Search for the cell housing the specified text and yield its [x, y] center coordinate. 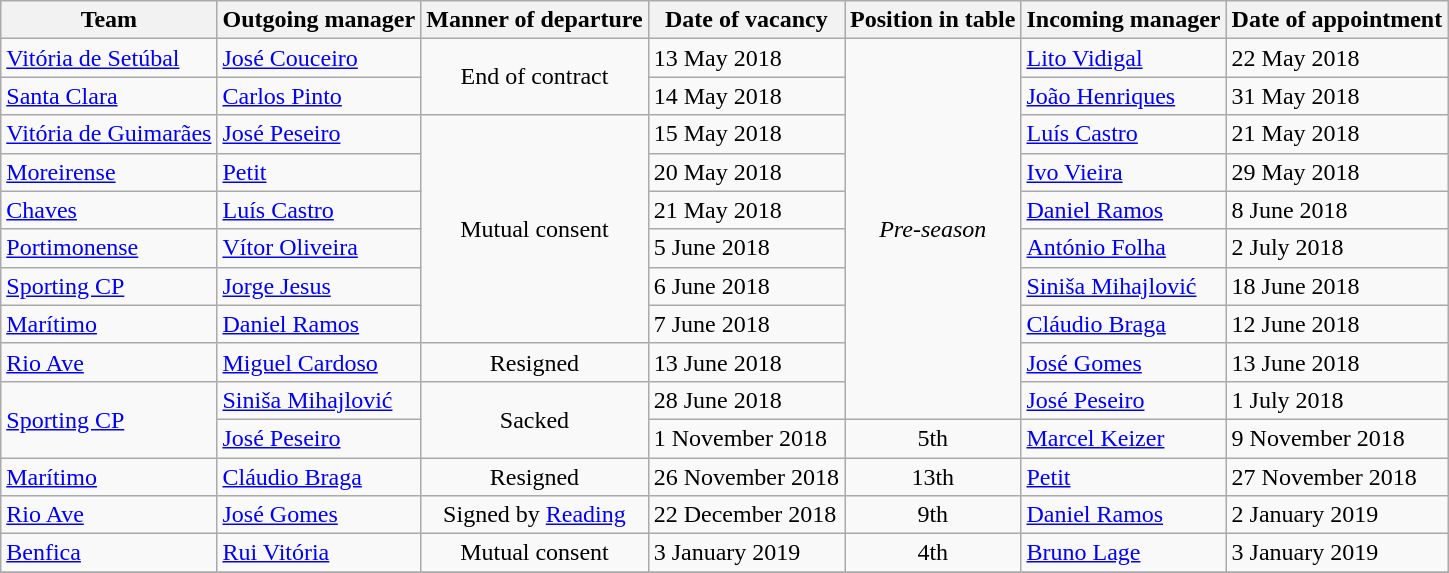
5th [933, 438]
9 November 2018 [1337, 438]
João Henriques [1124, 96]
Moreirense [109, 172]
2 July 2018 [1337, 248]
Date of vacancy [746, 20]
Position in table [933, 20]
Bruno Lage [1124, 553]
13th [933, 477]
Sacked [534, 419]
14 May 2018 [746, 96]
1 July 2018 [1337, 400]
18 June 2018 [1337, 286]
7 June 2018 [746, 324]
Lito Vidigal [1124, 58]
27 November 2018 [1337, 477]
2 January 2019 [1337, 515]
9th [933, 515]
Ivo Vieira [1124, 172]
Santa Clara [109, 96]
6 June 2018 [746, 286]
Date of appointment [1337, 20]
Benfica [109, 553]
31 May 2018 [1337, 96]
Vitória de Setúbal [109, 58]
13 May 2018 [746, 58]
1 November 2018 [746, 438]
Rui Vitória [319, 553]
22 December 2018 [746, 515]
Manner of departure [534, 20]
29 May 2018 [1337, 172]
Signed by Reading [534, 515]
26 November 2018 [746, 477]
End of contract [534, 77]
5 June 2018 [746, 248]
Pre-season [933, 230]
12 June 2018 [1337, 324]
Outgoing manager [319, 20]
Incoming manager [1124, 20]
Portimonense [109, 248]
Jorge Jesus [319, 286]
António Folha [1124, 248]
Miguel Cardoso [319, 362]
28 June 2018 [746, 400]
20 May 2018 [746, 172]
8 June 2018 [1337, 210]
15 May 2018 [746, 134]
Vítor Oliveira [319, 248]
Team [109, 20]
Vitória de Guimarães [109, 134]
22 May 2018 [1337, 58]
Marcel Keizer [1124, 438]
José Couceiro [319, 58]
Carlos Pinto [319, 96]
Chaves [109, 210]
4th [933, 553]
